Scan for the cell matching the given text and deliver its (X, Y) coordinate at center. 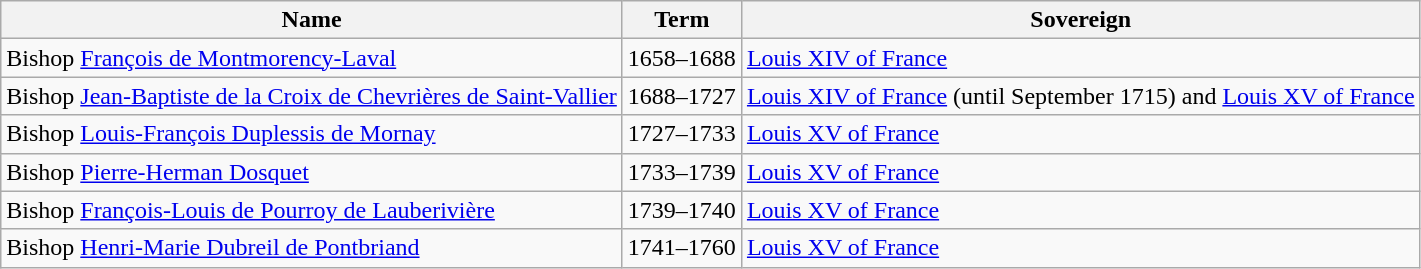
Bishop François de Montmorency-Laval (312, 58)
Sovereign (1080, 20)
Bishop Jean-Baptiste de la Croix de Chevrières de Saint-Vallier (312, 96)
1739–1740 (682, 210)
1688–1727 (682, 96)
1733–1739 (682, 172)
Bishop François-Louis de Pourroy de Lauberivière (312, 210)
Louis XIV of France (1080, 58)
Term (682, 20)
Name (312, 20)
1727–1733 (682, 134)
1658–1688 (682, 58)
Bishop Henri-Marie Dubreil de Pontbriand (312, 248)
Bishop Louis-François Duplessis de Mornay (312, 134)
Louis XIV of France (until September 1715) and Louis XV of France (1080, 96)
1741–1760 (682, 248)
Bishop Pierre-Herman Dosquet (312, 172)
